Provide the (x, y) coordinate of the cell's center where the given text is located.  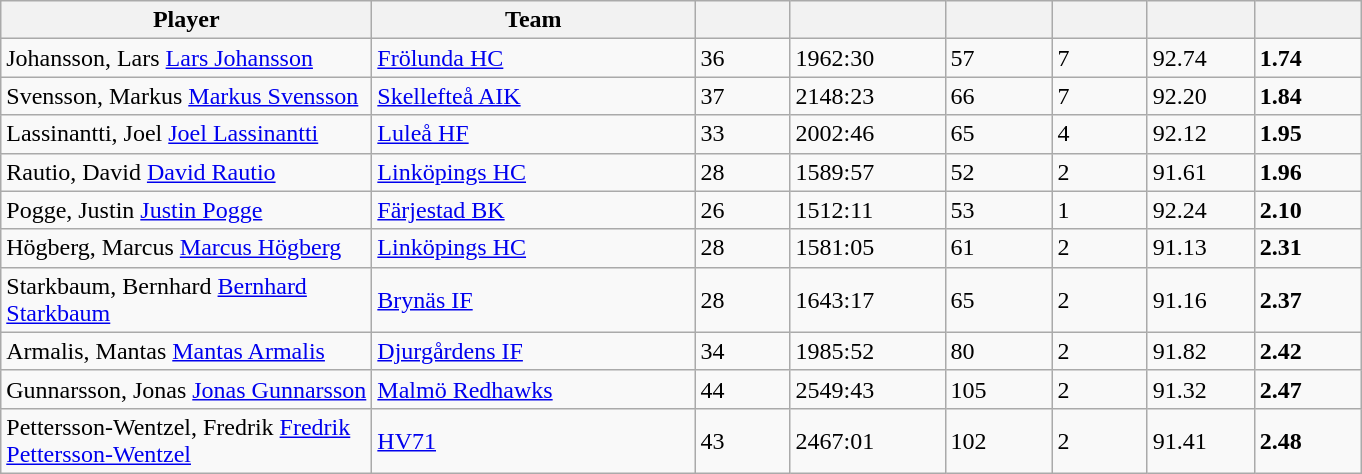
43 (742, 440)
1962:30 (868, 58)
2.47 (1308, 389)
Team (534, 20)
2.31 (1308, 248)
4 (1100, 134)
1.74 (1308, 58)
92.24 (1200, 210)
36 (742, 58)
92.20 (1200, 96)
1589:57 (868, 172)
44 (742, 389)
91.41 (1200, 440)
1643:17 (868, 300)
1.95 (1308, 134)
91.61 (1200, 172)
2.37 (1308, 300)
2.10 (1308, 210)
80 (998, 351)
Lassinantti, Joel Joel Lassinantti (186, 134)
Skellefteå AIK (534, 96)
Armalis, Mantas Mantas Armalis (186, 351)
34 (742, 351)
Brynäs IF (534, 300)
Pettersson-Wentzel, Fredrik Fredrik Pettersson-Wentzel (186, 440)
2549:43 (868, 389)
Djurgårdens IF (534, 351)
37 (742, 96)
Malmö Redhawks (534, 389)
2.48 (1308, 440)
102 (998, 440)
Starkbaum, Bernhard Bernhard Starkbaum (186, 300)
92.12 (1200, 134)
91.82 (1200, 351)
Rautio, David David Rautio (186, 172)
105 (998, 389)
2148:23 (868, 96)
92.74 (1200, 58)
Högberg, Marcus Marcus Högberg (186, 248)
1 (1100, 210)
2.42 (1308, 351)
1985:52 (868, 351)
1512:11 (868, 210)
2467:01 (868, 440)
2002:46 (868, 134)
26 (742, 210)
1.84 (1308, 96)
61 (998, 248)
33 (742, 134)
Frölunda HC (534, 58)
HV71 (534, 440)
91.13 (1200, 248)
Svensson, Markus Markus Svensson (186, 96)
Pogge, Justin Justin Pogge (186, 210)
Gunnarsson, Jonas Jonas Gunnarsson (186, 389)
66 (998, 96)
Player (186, 20)
91.16 (1200, 300)
Luleå HF (534, 134)
53 (998, 210)
Färjestad BK (534, 210)
52 (998, 172)
57 (998, 58)
1581:05 (868, 248)
Johansson, Lars Lars Johansson (186, 58)
91.32 (1200, 389)
1.96 (1308, 172)
